For the text-containing cell, return its midpoint in [X, Y] coordinate format. 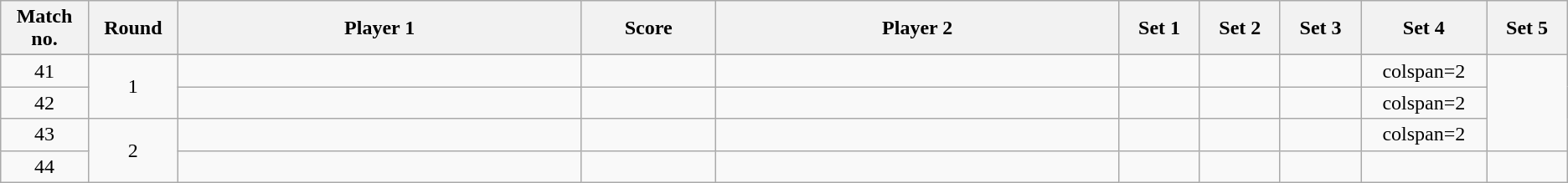
Score [648, 28]
Set 3 [1320, 28]
42 [45, 103]
Set 2 [1240, 28]
Player 1 [379, 28]
Match no. [45, 28]
Set 1 [1159, 28]
1 [132, 87]
Set 5 [1527, 28]
44 [45, 166]
Set 4 [1424, 28]
41 [45, 71]
Round [132, 28]
Player 2 [916, 28]
2 [132, 150]
43 [45, 135]
